Extract the (x, y) coordinate from the center of the cell holding the provided text.  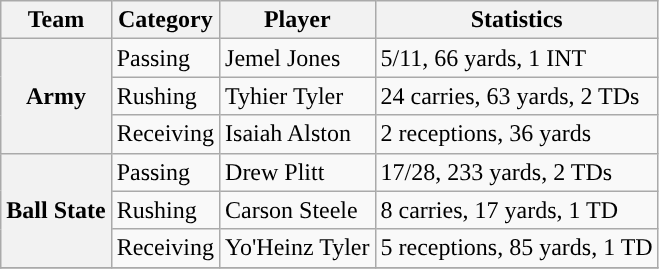
Yo'Heinz Tyler (298, 248)
8 carries, 17 yards, 1 TD (516, 210)
Ball State (56, 210)
24 carries, 63 yards, 2 TDs (516, 96)
Tyhier Tyler (298, 96)
5 receptions, 85 yards, 1 TD (516, 248)
Drew Plitt (298, 172)
5/11, 66 yards, 1 INT (516, 58)
Army (56, 96)
Statistics (516, 20)
Carson Steele (298, 210)
Player (298, 20)
Jemel Jones (298, 58)
17/28, 233 yards, 2 TDs (516, 172)
Isaiah Alston (298, 134)
2 receptions, 36 yards (516, 134)
Category (165, 20)
Team (56, 20)
